Extract the [X, Y] coordinate from the center of the cell holding the provided text.  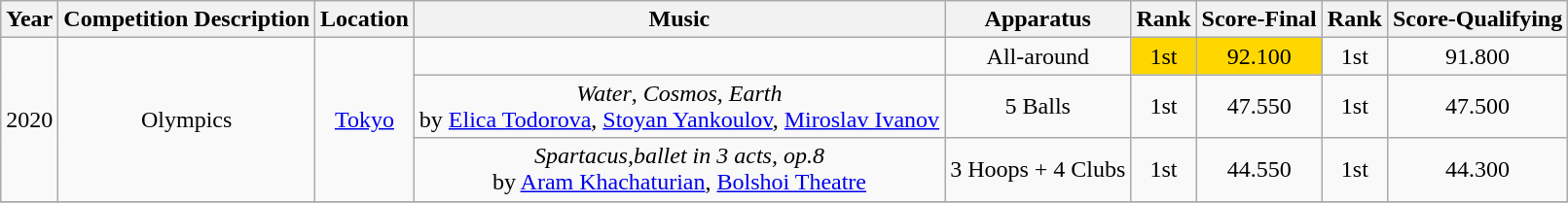
91.800 [1477, 56]
3 Hoops + 4 Clubs [1038, 169]
Year [29, 19]
Location [365, 19]
Music [679, 19]
Olympics [187, 119]
Apparatus [1038, 19]
Score-Final [1259, 19]
44.300 [1477, 169]
2020 [29, 119]
44.550 [1259, 169]
Spartacus,ballet in 3 acts, op.8 by Aram Khachaturian, Bolshoi Theatre [679, 169]
Score-Qualifying [1477, 19]
Tokyo [365, 119]
Water, Cosmos, Earth by Elica Todorova, Stoyan Yankoulov, Miroslav Ivanov [679, 107]
47.500 [1477, 107]
All-around [1038, 56]
92.100 [1259, 56]
5 Balls [1038, 107]
Competition Description [187, 19]
47.550 [1259, 107]
